Pinpoint the cell where the given text exists, returning its (x, y) midpoint coordinate. 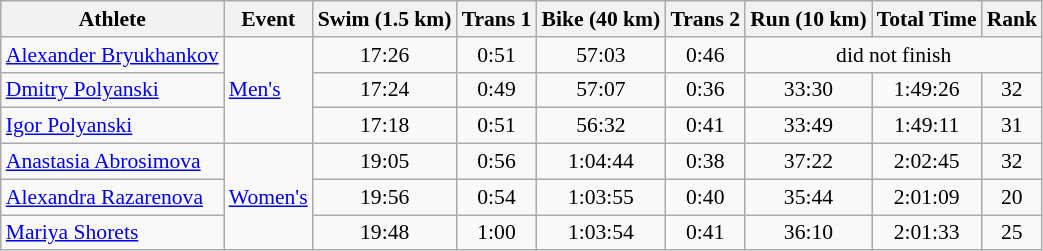
Bike (40 km) (600, 19)
Alexandra Razarenova (112, 197)
Run (10 km) (808, 19)
1:49:11 (927, 126)
1:03:55 (600, 197)
19:48 (385, 233)
20 (1012, 197)
Dmitry Polyanski (112, 90)
Trans 2 (705, 19)
33:49 (808, 126)
25 (1012, 233)
0:49 (497, 90)
Women's (268, 198)
Mariya Shorets (112, 233)
0:54 (497, 197)
2:01:33 (927, 233)
56:32 (600, 126)
0:40 (705, 197)
0:36 (705, 90)
1:03:54 (600, 233)
Swim (1.5 km) (385, 19)
36:10 (808, 233)
Men's (268, 90)
19:05 (385, 162)
did not finish (894, 55)
Total Time (927, 19)
2:01:09 (927, 197)
17:18 (385, 126)
17:24 (385, 90)
0:56 (497, 162)
37:22 (808, 162)
Rank (1012, 19)
17:26 (385, 55)
57:07 (600, 90)
Event (268, 19)
0:38 (705, 162)
31 (1012, 126)
Alexander Bryukhankov (112, 55)
2:02:45 (927, 162)
1:00 (497, 233)
57:03 (600, 55)
1:49:26 (927, 90)
Igor Polyanski (112, 126)
1:04:44 (600, 162)
0:46 (705, 55)
33:30 (808, 90)
35:44 (808, 197)
Anastasia Abrosimova (112, 162)
Trans 1 (497, 19)
19:56 (385, 197)
Athlete (112, 19)
